Find where the given text appears and provide that cell's center as (x, y) coordinate. 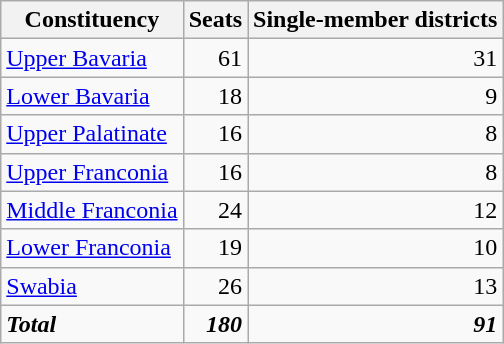
Swabia (92, 286)
91 (376, 324)
180 (215, 324)
61 (215, 58)
19 (215, 248)
Lower Bavaria (92, 96)
Total (92, 324)
24 (215, 210)
Lower Franconia (92, 248)
13 (376, 286)
26 (215, 286)
10 (376, 248)
Upper Bavaria (92, 58)
18 (215, 96)
9 (376, 96)
Constituency (92, 20)
12 (376, 210)
Single-member districts (376, 20)
Upper Franconia (92, 172)
31 (376, 58)
Upper Palatinate (92, 134)
Middle Franconia (92, 210)
Seats (215, 20)
